Locate the cell with the specified text and output its (X, Y) center coordinate. 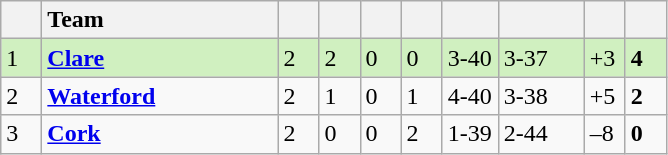
4 (646, 58)
3 (22, 134)
4-40 (470, 96)
–8 (604, 134)
3-38 (541, 96)
Clare (160, 58)
Waterford (160, 96)
+5 (604, 96)
2-44 (541, 134)
Cork (160, 134)
1-39 (470, 134)
3-37 (541, 58)
Team (160, 20)
3-40 (470, 58)
+3 (604, 58)
